Search for the cell housing the specified text and yield its [x, y] center coordinate. 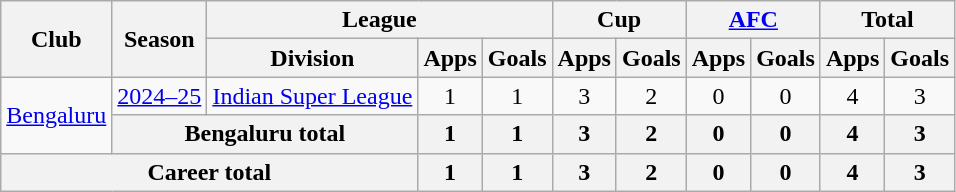
Cup [619, 20]
AFC [753, 20]
Season [160, 39]
2024–25 [160, 96]
Indian Super League [312, 96]
Division [312, 58]
Career total [210, 172]
Club [56, 39]
Bengaluru [56, 115]
Total [887, 20]
League [380, 20]
Bengaluru total [265, 134]
